Locate the cell with the specified text and output its [x, y] center coordinate. 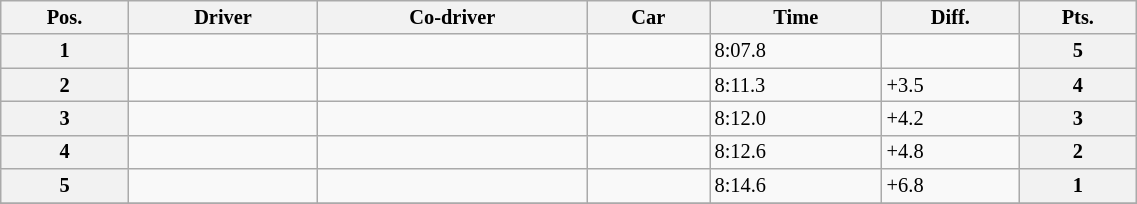
Pts. [1078, 17]
8:11.3 [796, 85]
+3.5 [950, 85]
8:07.8 [796, 51]
Car [648, 17]
Co-driver [452, 17]
+4.8 [950, 152]
+6.8 [950, 186]
+4.2 [950, 118]
8:14.6 [796, 186]
Time [796, 17]
8:12.0 [796, 118]
Pos. [65, 17]
8:12.6 [796, 152]
Driver [223, 17]
Diff. [950, 17]
